Locate the cell with the specified text and output its [x, y] center coordinate. 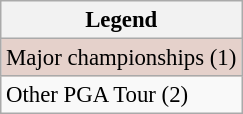
Major championships (1) [122, 58]
Other PGA Tour (2) [122, 95]
Legend [122, 20]
